Provide the (x, y) coordinate of the cell's center where the given text is located.  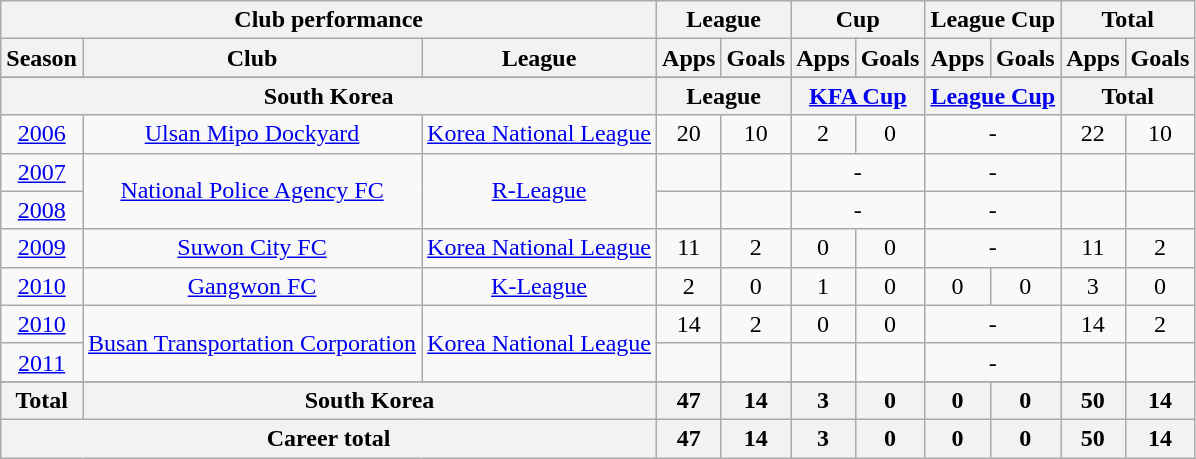
Season (42, 58)
20 (689, 134)
2007 (42, 172)
Club performance (329, 20)
Cup (858, 20)
Club (252, 58)
22 (1093, 134)
2008 (42, 210)
2011 (42, 362)
2009 (42, 248)
Career total (329, 438)
KFA Cup (858, 96)
2006 (42, 134)
Busan Transportation Corporation (252, 343)
National Police Agency FC (252, 191)
K-League (540, 286)
1 (823, 286)
Ulsan Mipo Dockyard (252, 134)
Gangwon FC (252, 286)
R-League (540, 191)
Suwon City FC (252, 248)
